Output the (x, y) coordinate of the center of the cell containing the given text.  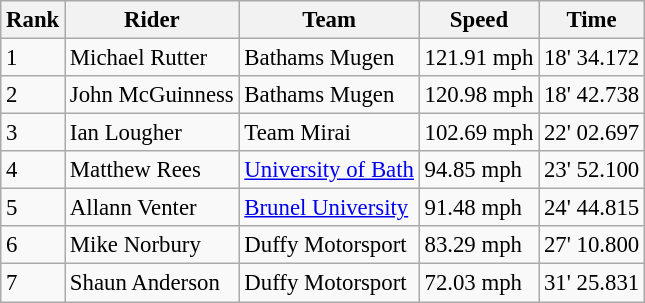
72.03 mph (478, 283)
102.69 mph (478, 133)
Team (329, 20)
24' 44.815 (592, 208)
6 (33, 245)
Shaun Anderson (152, 283)
18' 42.738 (592, 95)
94.85 mph (478, 170)
4 (33, 170)
120.98 mph (478, 95)
83.29 mph (478, 245)
7 (33, 283)
Rank (33, 20)
2 (33, 95)
Ian Lougher (152, 133)
91.48 mph (478, 208)
Speed (478, 20)
Michael Rutter (152, 58)
Mike Norbury (152, 245)
27' 10.800 (592, 245)
18' 34.172 (592, 58)
Team Mirai (329, 133)
1 (33, 58)
5 (33, 208)
Brunel University (329, 208)
Rider (152, 20)
22' 02.697 (592, 133)
31' 25.831 (592, 283)
Time (592, 20)
Matthew Rees (152, 170)
Allann Venter (152, 208)
3 (33, 133)
23' 52.100 (592, 170)
121.91 mph (478, 58)
University of Bath (329, 170)
John McGuinness (152, 95)
